From the cell containing the given text, extract its center point as [x, y] coordinate. 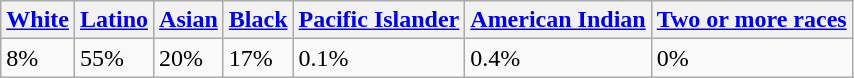
American Indian [558, 20]
Asian [189, 20]
0.4% [558, 58]
Two or more races [752, 20]
8% [38, 58]
White [38, 20]
0.1% [379, 58]
Black [258, 20]
20% [189, 58]
0% [752, 58]
55% [114, 58]
Latino [114, 20]
Pacific Islander [379, 20]
17% [258, 58]
